Identify which cell holds the provided text, then report its [X, Y] central coordinate. 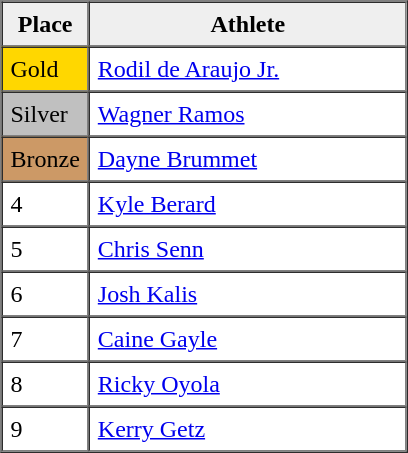
Kerry Getz [248, 428]
Josh Kalis [248, 294]
Wagner Ramos [248, 114]
6 [46, 294]
7 [46, 338]
Dayne Brummet [248, 158]
Ricky Oyola [248, 384]
Place [46, 24]
4 [46, 204]
5 [46, 248]
9 [46, 428]
Silver [46, 114]
Rodil de Araujo Jr. [248, 68]
Gold [46, 68]
Athlete [248, 24]
Caine Gayle [248, 338]
Chris Senn [248, 248]
8 [46, 384]
Kyle Berard [248, 204]
Bronze [46, 158]
